Scan for the cell matching the given text and deliver its (x, y) coordinate at center. 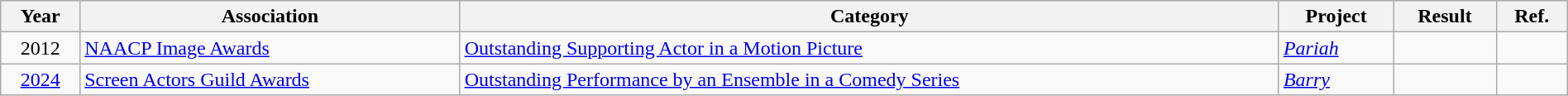
Association (270, 17)
Barry (1336, 79)
Category (869, 17)
Result (1445, 17)
Outstanding Performance by an Ensemble in a Comedy Series (869, 79)
Ref. (1532, 17)
NAACP Image Awards (270, 48)
2024 (41, 79)
Outstanding Supporting Actor in a Motion Picture (869, 48)
Project (1336, 17)
Screen Actors Guild Awards (270, 79)
Pariah (1336, 48)
Year (41, 17)
2012 (41, 48)
